From the cell containing the given text, extract its center point as (X, Y) coordinate. 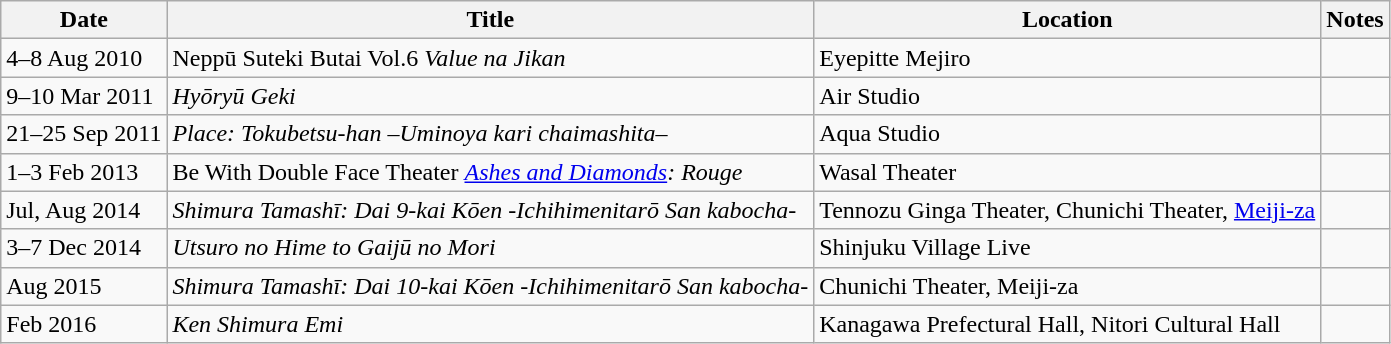
4–8 Aug 2010 (84, 58)
Aug 2015 (84, 286)
Place: Tokubetsu-han –Uminoya kari chaimashita– (490, 134)
9–10 Mar 2011 (84, 96)
Ken Shimura Emi (490, 324)
Location (1068, 20)
Be With Double Face Theater Ashes and Diamonds: Rouge (490, 172)
Feb 2016 (84, 324)
Shimura Tamashī: Dai 10-kai Kōen -Ichihimenitarō San kabocha- (490, 286)
Aqua Studio (1068, 134)
Hyōryū Geki (490, 96)
Shinjuku Village Live (1068, 248)
Shimura Tamashī: Dai 9-kai Kōen -Ichihimenitarō San kabocha- (490, 210)
3–7 Dec 2014 (84, 248)
21–25 Sep 2011 (84, 134)
Utsuro no Hime to Gaijū no Mori (490, 248)
Kanagawa Prefectural Hall, Nitori Cultural Hall (1068, 324)
Date (84, 20)
Air Studio (1068, 96)
Tennozu Ginga Theater, Chunichi Theater, Meiji-za (1068, 210)
Notes (1355, 20)
Chunichi Theater, Meiji-za (1068, 286)
Wasal Theater (1068, 172)
Jul, Aug 2014 (84, 210)
Neppū Suteki Butai Vol.6 Value na Jikan (490, 58)
Eyepitte Mejiro (1068, 58)
1–3 Feb 2013 (84, 172)
Title (490, 20)
